Scan for the cell matching the given text and deliver its [X, Y] coordinate at center. 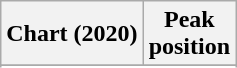
Peakposition [189, 34]
Chart (2020) [72, 34]
